Identify which cell holds the provided text, then report its [X, Y] central coordinate. 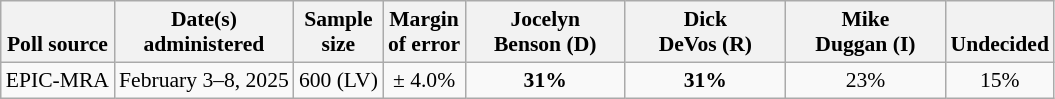
600 (LV) [338, 80]
Poll source [58, 32]
Samplesize [338, 32]
February 3–8, 2025 [204, 80]
15% [1000, 80]
Marginof error [424, 32]
MikeDuggan (I) [865, 32]
DickDeVos (R) [705, 32]
Undecided [1000, 32]
23% [865, 80]
± 4.0% [424, 80]
EPIC-MRA [58, 80]
JocelynBenson (D) [545, 32]
Date(s)administered [204, 32]
